Pinpoint the cell where the given text exists, returning its (X, Y) midpoint coordinate. 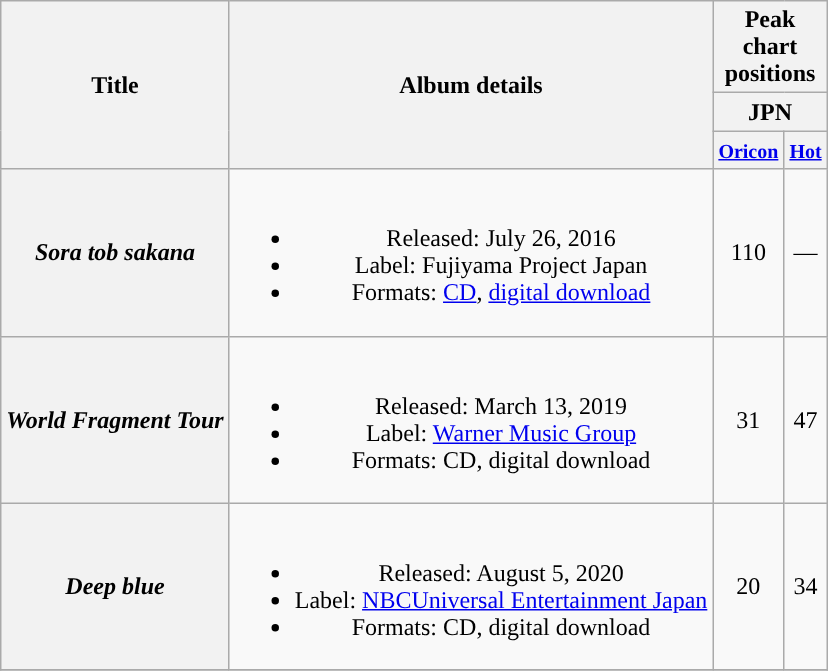
20 (748, 586)
Sora tob sakana (115, 252)
Oricon (748, 150)
Hot (806, 150)
31 (748, 420)
World Fragment Tour (115, 420)
Deep blue (115, 586)
34 (806, 586)
110 (748, 252)
— (806, 252)
Peak chart positions (770, 47)
Title (115, 85)
Released: March 13, 2019Label: Warner Music GroupFormats: CD, digital download (471, 420)
Released: July 26, 2016Label: Fujiyama Project JapanFormats: CD, digital download (471, 252)
Released: August 5, 2020Label: NBCUniversal Entertainment JapanFormats: CD, digital download (471, 586)
Album details (471, 85)
JPN (770, 112)
47 (806, 420)
